Return the [x, y] coordinate for the center point of the cell that contains the specified text.  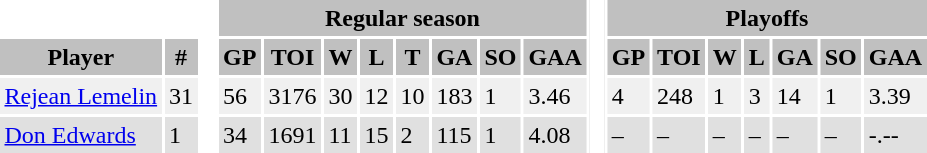
11 [340, 135]
15 [376, 135]
3.39 [895, 96]
34 [240, 135]
2 [412, 135]
4.08 [555, 135]
Don Edwards [81, 135]
31 [182, 96]
3176 [292, 96]
115 [454, 135]
Rejean Lemelin [81, 96]
30 [340, 96]
1691 [292, 135]
Player [81, 57]
Playoffs [766, 18]
3.46 [555, 96]
4 [628, 96]
248 [680, 96]
183 [454, 96]
12 [376, 96]
56 [240, 96]
T [412, 57]
Regular season [403, 18]
10 [412, 96]
3 [756, 96]
# [182, 57]
-.-- [895, 135]
14 [794, 96]
